Detect which cell encompasses the target text, then output its [X, Y] center coordinate. 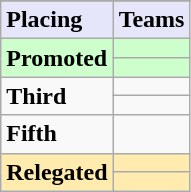
Teams [152, 20]
Third [57, 96]
Fifth [57, 134]
Promoted [57, 58]
Placing [57, 20]
Relegated [57, 172]
